Return (x, y) of the center of cell containing provided text 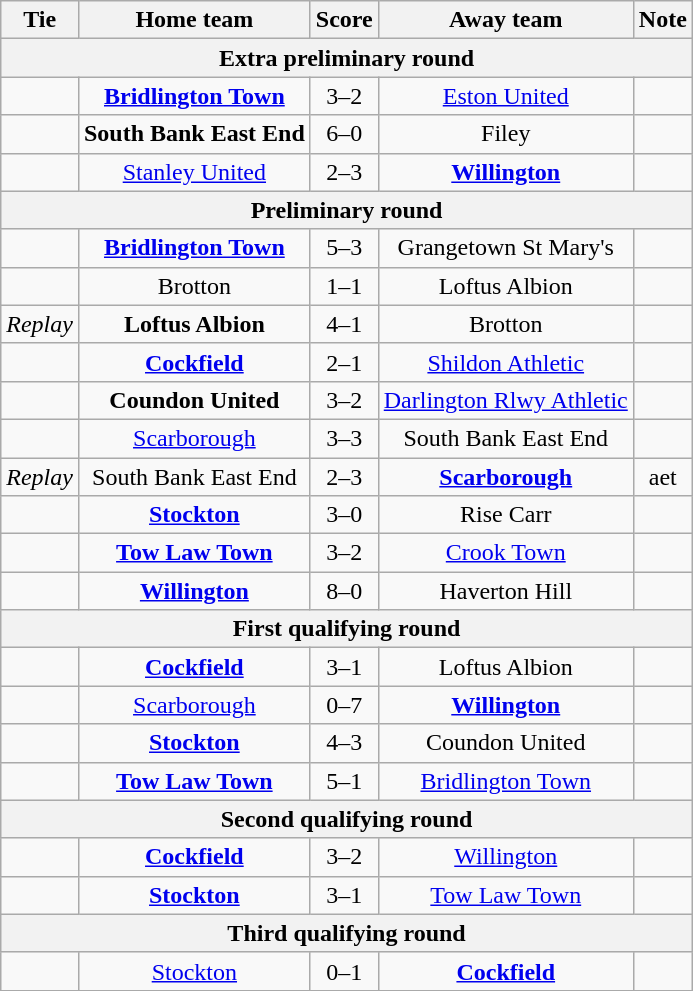
Third qualifying round (347, 933)
Preliminary round (347, 210)
Filey (506, 134)
Away team (506, 20)
3–3 (344, 438)
Extra preliminary round (347, 58)
Haverton Hill (506, 591)
Darlington Rlwy Athletic (506, 400)
Score (344, 20)
Crook Town (506, 553)
8–0 (344, 591)
5–3 (344, 248)
Shildon Athletic (506, 362)
0–1 (344, 971)
Rise Carr (506, 515)
Stanley United (194, 172)
0–7 (344, 705)
3–0 (344, 515)
Home team (194, 20)
5–1 (344, 781)
Note (662, 20)
Grangetown St Mary's (506, 248)
2–1 (344, 362)
First qualifying round (347, 629)
1–1 (344, 286)
aet (662, 477)
4–1 (344, 324)
6–0 (344, 134)
Second qualifying round (347, 819)
Tie (40, 20)
4–3 (344, 743)
Eston United (506, 96)
